Search for the cell housing the specified text and yield its [X, Y] center coordinate. 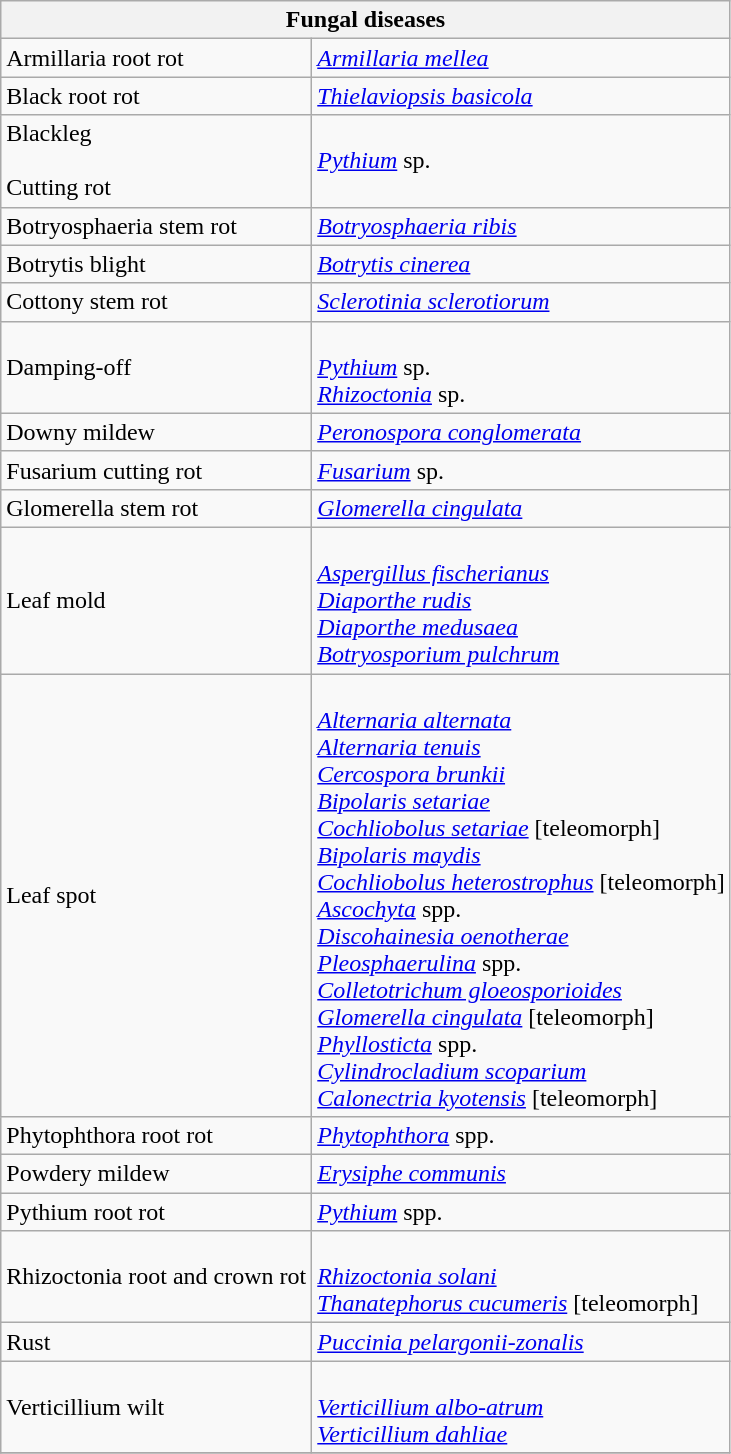
Rust [156, 1342]
Phytophthora root rot [156, 1136]
Botrytis cinerea [522, 264]
Erysiphe communis [522, 1174]
Black root rot [156, 96]
Aspergillus fischerianus Diaporthe rudis Diaporthe medusaea Botryosporium pulchrum [522, 600]
Pythium root rot [156, 1212]
Pythium spp. [522, 1212]
Rhizoctonia solani Thanatephorus cucumeris [teleomorph] [522, 1277]
Fungal diseases [366, 20]
Puccinia pelargonii-zonalis [522, 1342]
Rhizoctonia root and crown rot [156, 1277]
Thielaviopsis basicola [522, 96]
Glomerella cingulata [522, 508]
BlacklegCutting rot [156, 161]
Phytophthora spp. [522, 1136]
Botrytis blight [156, 264]
Downy mildew [156, 432]
Armillaria root rot [156, 58]
Sclerotinia sclerotiorum [522, 302]
Damping-off [156, 367]
Botryosphaeria stem rot [156, 226]
Cottony stem rot [156, 302]
Peronospora conglomerata [522, 432]
Pythium sp. [522, 161]
Armillaria mellea [522, 58]
Pythium sp. Rhizoctonia sp. [522, 367]
Powdery mildew [156, 1174]
Botryosphaeria ribis [522, 226]
Fusarium sp. [522, 470]
Leaf spot [156, 896]
Verticillium wilt [156, 1407]
Verticillium albo-atrum Verticillium dahliae [522, 1407]
Fusarium cutting rot [156, 470]
Glomerella stem rot [156, 508]
Leaf mold [156, 600]
